Pinpoint the cell where the given text exists, returning its [x, y] midpoint coordinate. 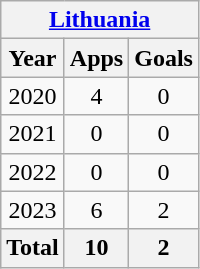
6 [96, 210]
Goals [164, 58]
2022 [33, 172]
Lithuania [100, 20]
Total [33, 248]
Year [33, 58]
Apps [96, 58]
2020 [33, 96]
2021 [33, 134]
2023 [33, 210]
10 [96, 248]
4 [96, 96]
